From the cell containing the given text, extract its center point as [X, Y] coordinate. 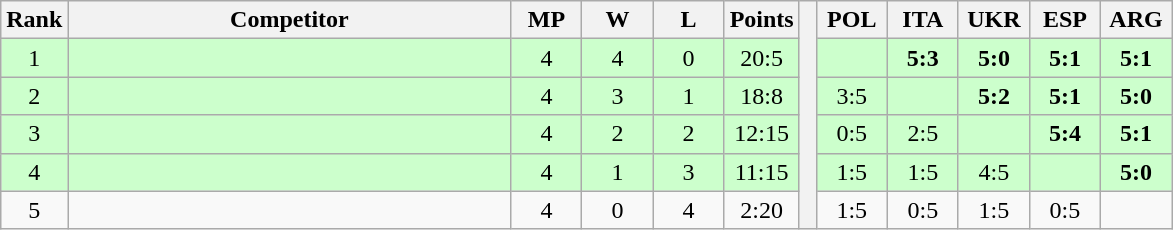
2:20 [762, 210]
ARG [1136, 20]
ITA [922, 20]
UKR [994, 20]
3:5 [852, 96]
20:5 [762, 58]
12:15 [762, 134]
Rank [34, 20]
5:4 [1064, 134]
5:2 [994, 96]
ESP [1064, 20]
Points [762, 20]
2:5 [922, 134]
5 [34, 210]
5:3 [922, 58]
4:5 [994, 172]
Competitor [290, 20]
11:15 [762, 172]
W [618, 20]
POL [852, 20]
18:8 [762, 96]
L [688, 20]
MP [546, 20]
